Locate the cell with the specified text and output its (x, y) center coordinate. 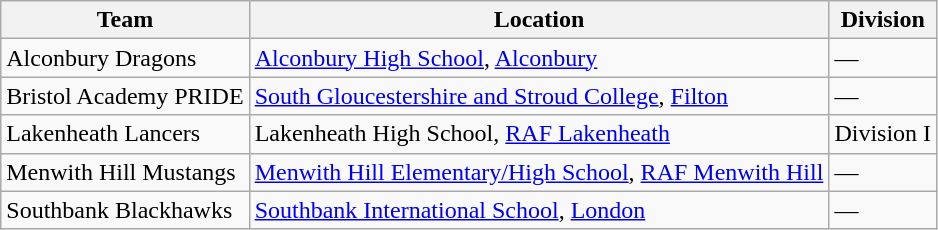
South Gloucestershire and Stroud College, Filton (539, 96)
Southbank Blackhawks (125, 210)
Location (539, 20)
Division I (883, 134)
Bristol Academy PRIDE (125, 96)
Alconbury High School, Alconbury (539, 58)
Lakenheath High School, RAF Lakenheath (539, 134)
Menwith Hill Mustangs (125, 172)
Southbank International School, London (539, 210)
Alconbury Dragons (125, 58)
Lakenheath Lancers (125, 134)
Team (125, 20)
Division (883, 20)
Menwith Hill Elementary/High School, RAF Menwith Hill (539, 172)
